Provide the [X, Y] coordinate of the cell's center where the given text is located.  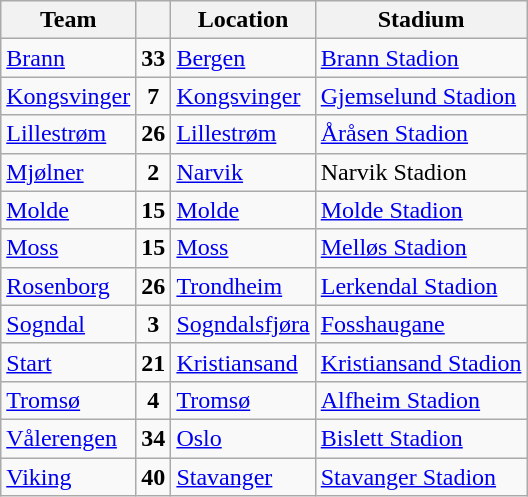
Sogndal [68, 324]
Åråsen Stadion [421, 134]
Trondheim [243, 286]
Viking [68, 477]
Melløs Stadion [421, 248]
3 [154, 324]
21 [154, 362]
Sogndalsfjøra [243, 324]
33 [154, 58]
Brann Stadion [421, 58]
Location [243, 20]
2 [154, 172]
Fosshaugane [421, 324]
Oslo [243, 438]
Narvik Stadion [421, 172]
40 [154, 477]
Molde Stadion [421, 210]
4 [154, 400]
Stadium [421, 20]
Gjemselund Stadion [421, 96]
Start [68, 362]
Team [68, 20]
Bergen [243, 58]
Brann [68, 58]
Narvik [243, 172]
Alfheim Stadion [421, 400]
Kristiansand Stadion [421, 362]
7 [154, 96]
Rosenborg [68, 286]
Kristiansand [243, 362]
Stavanger Stadion [421, 477]
Vålerengen [68, 438]
34 [154, 438]
Lerkendal Stadion [421, 286]
Bislett Stadion [421, 438]
Stavanger [243, 477]
Mjølner [68, 172]
